Output the [x, y] coordinate of the center of the cell containing the given text.  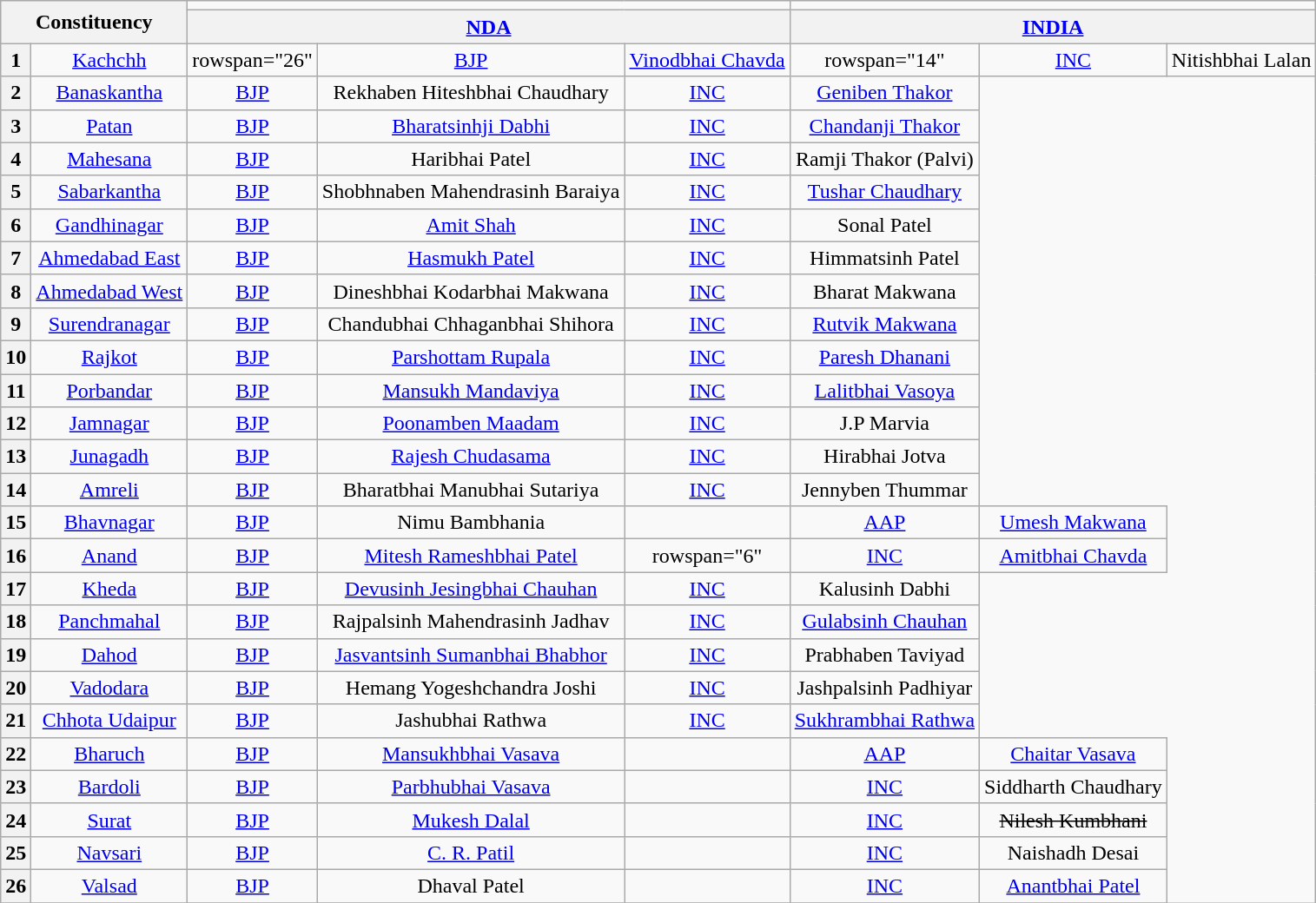
NDA [488, 27]
Jennyben Thummar [884, 490]
Jashpalsinh Padhiyar [884, 688]
19 [16, 655]
2 [16, 93]
Gulabsinh Chauhan [884, 622]
Jasvantsinh Sumanbhai Bhabhor [471, 655]
Prabhaben Taviyad [884, 655]
J.P Marvia [884, 424]
Anantbhai Patel [1074, 886]
Poonamben Maadam [471, 424]
11 [16, 390]
Dineshbhai Kodarbhai Makwana [471, 291]
Dahod [109, 655]
Bharatsinhji Dabhi [471, 126]
6 [16, 225]
8 [16, 291]
25 [16, 853]
Vinodbhai Chavda [707, 60]
5 [16, 192]
Hemang Yogeshchandra Joshi [471, 688]
17 [16, 589]
Junagadh [109, 457]
22 [16, 754]
Jamnagar [109, 424]
Anand [109, 556]
Amreli [109, 490]
C. R. Patil [471, 853]
Hirabhai Jotva [884, 457]
23 [16, 787]
Rekhaben Hiteshbhai Chaudhary [471, 93]
Panchmahal [109, 622]
Sukhrambhai Rathwa [884, 721]
Mukesh Dalal [471, 820]
Hasmukh Patel [471, 258]
10 [16, 357]
Dhaval Patel [471, 886]
Parshottam Rupala [471, 357]
Constituency [94, 23]
Nitishbhai Lalan [1241, 60]
Banaskantha [109, 93]
Mansukhbhai Vasava [471, 754]
INDIA [1053, 27]
Mansukh Mandaviya [471, 390]
Sonal Patel [884, 225]
Kheda [109, 589]
12 [16, 424]
Navsari [109, 853]
Chhota Udaipur [109, 721]
Mahesana [109, 159]
Naishadh Desai [1074, 853]
Geniben Thakor [884, 93]
Parbhubhai Vasava [471, 787]
Himmatsinh Patel [884, 258]
3 [16, 126]
21 [16, 721]
Bardoli [109, 787]
Sabarkantha [109, 192]
16 [16, 556]
Ahmedabad East [109, 258]
Rutvik Makwana [884, 324]
rowspan="14" [884, 60]
rowspan="6" [707, 556]
Amit Shah [471, 225]
Paresh Dhanani [884, 357]
Lalitbhai Vasoya [884, 390]
Shobhnaben Mahendrasinh Baraiya [471, 192]
Surat [109, 820]
Kachchh [109, 60]
Rajesh Chudasama [471, 457]
15 [16, 523]
Jashubhai Rathwa [471, 721]
13 [16, 457]
Bharuch [109, 754]
9 [16, 324]
Valsad [109, 886]
Siddharth Chaudhary [1074, 787]
Bhavnagar [109, 523]
Rajpalsinh Mahendrasinh Jadhav [471, 622]
Rajkot [109, 357]
Ramji Thakor (Palvi) [884, 159]
1 [16, 60]
14 [16, 490]
Patan [109, 126]
Chandubhai Chhaganbhai Shihora [471, 324]
7 [16, 258]
Kalusinh Dabhi [884, 589]
Surendranagar [109, 324]
Nimu Bambhania [471, 523]
Ahmedabad West [109, 291]
24 [16, 820]
Amitbhai Chavda [1074, 556]
rowspan="26" [253, 60]
Mitesh Rameshbhai Patel [471, 556]
Haribhai Patel [471, 159]
Porbandar [109, 390]
4 [16, 159]
18 [16, 622]
Nilesh Kumbhani [1074, 820]
Tushar Chaudhary [884, 192]
Chandanji Thakor [884, 126]
20 [16, 688]
Umesh Makwana [1074, 523]
Vadodara [109, 688]
Bharat Makwana [884, 291]
Chaitar Vasava [1074, 754]
Devusinh Jesingbhai Chauhan [471, 589]
Gandhinagar [109, 225]
26 [16, 886]
Bharatbhai Manubhai Sutariya [471, 490]
